Search for the cell housing the specified text and yield its [X, Y] center coordinate. 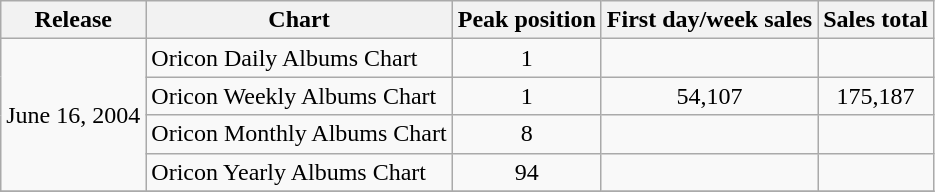
Release [74, 20]
Sales total [876, 20]
54,107 [709, 96]
Chart [299, 20]
Oricon Yearly Albums Chart [299, 172]
Oricon Weekly Albums Chart [299, 96]
8 [526, 134]
First day/week sales [709, 20]
Oricon Monthly Albums Chart [299, 134]
Peak position [526, 20]
Oricon Daily Albums Chart [299, 58]
June 16, 2004 [74, 115]
175,187 [876, 96]
94 [526, 172]
